Determine the [X, Y] coordinate at the center of the cell enclosing the given text.  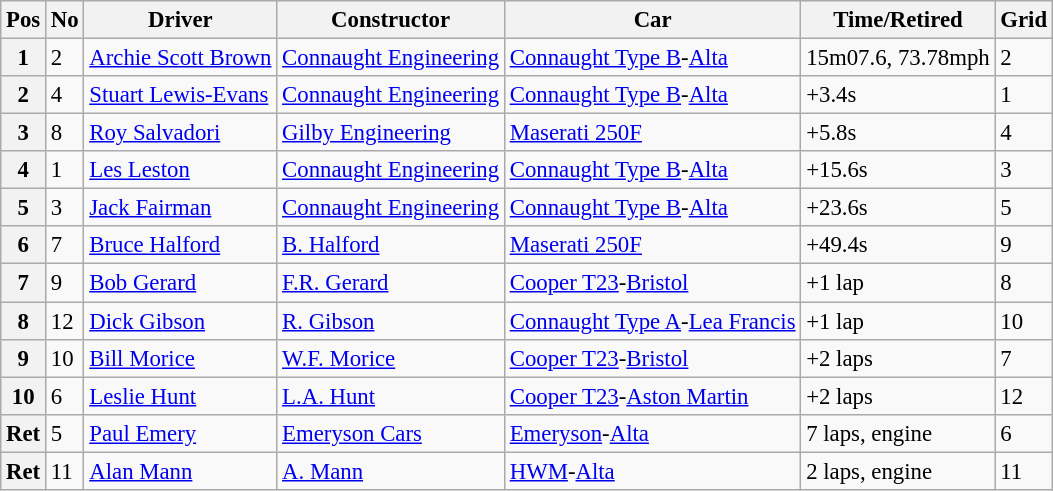
Bill Morice [180, 358]
15m07.6, 73.78mph [898, 58]
Emeryson-Alta [652, 433]
Bob Gerard [180, 283]
Alan Mann [180, 471]
Archie Scott Brown [180, 58]
A. Mann [391, 471]
W.F. Morice [391, 358]
2 laps, engine [898, 471]
Emeryson Cars [391, 433]
Grid [1024, 20]
Leslie Hunt [180, 396]
F.R. Gerard [391, 283]
+49.4s [898, 245]
Stuart Lewis-Evans [180, 95]
No [65, 20]
Les Leston [180, 170]
Driver [180, 20]
Paul Emery [180, 433]
+3.4s [898, 95]
Cooper T23-Aston Martin [652, 396]
Constructor [391, 20]
Car [652, 20]
R. Gibson [391, 321]
Bruce Halford [180, 245]
Time/Retired [898, 20]
Connaught Type A-Lea Francis [652, 321]
Gilby Engineering [391, 133]
Roy Salvadori [180, 133]
+5.8s [898, 133]
Dick Gibson [180, 321]
+15.6s [898, 170]
L.A. Hunt [391, 396]
HWM-Alta [652, 471]
Pos [24, 20]
Jack Fairman [180, 208]
B. Halford [391, 245]
+23.6s [898, 208]
7 laps, engine [898, 433]
